Find where the given text appears and provide that cell's center as (X, Y) coordinate. 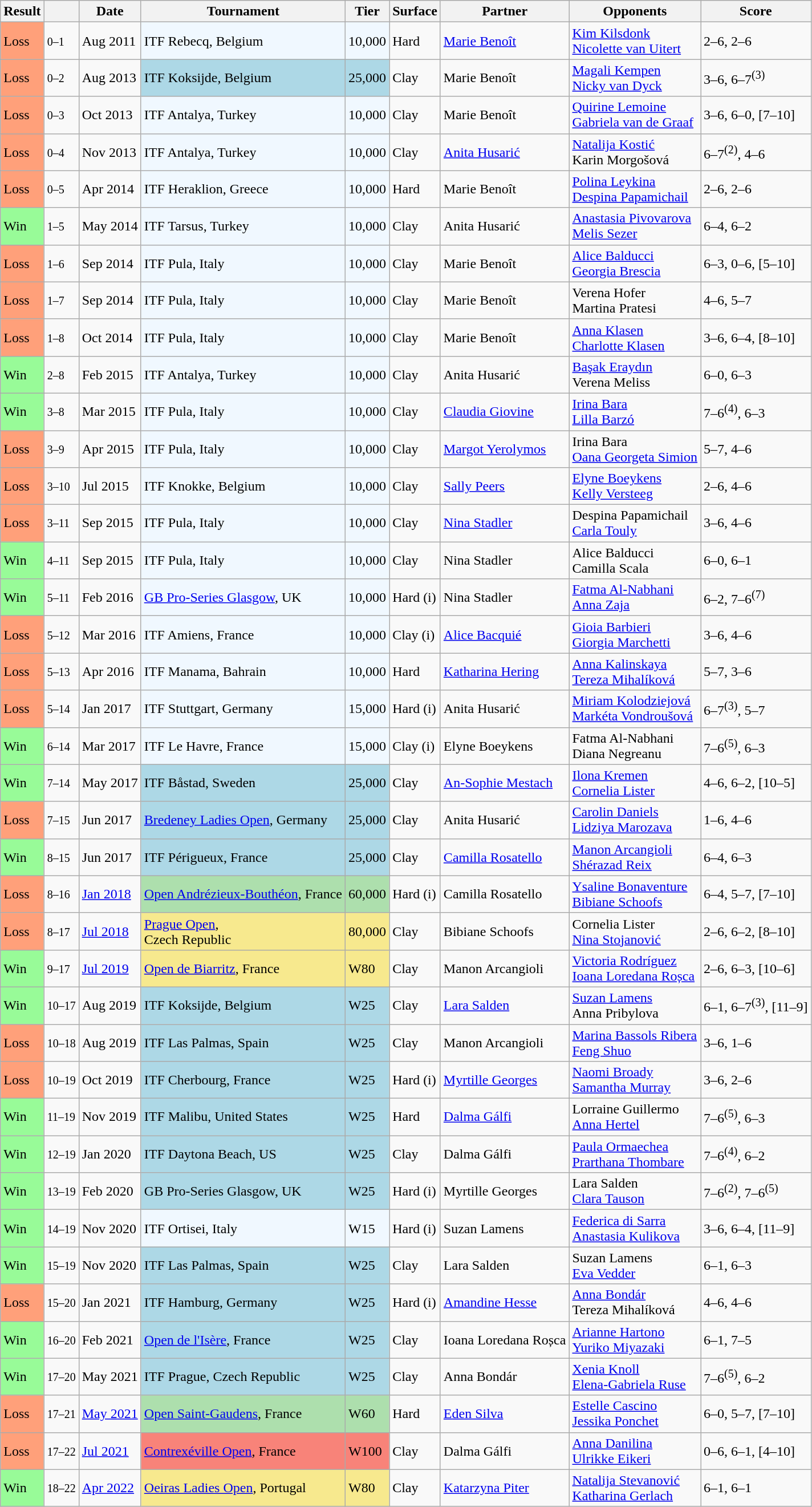
Date (109, 11)
Anna Klasen Charlotte Klasen (635, 338)
Bibiane Schoofs (505, 931)
Alice Balducci Georgia Brescia (635, 264)
Elyne Boeykens (505, 746)
W100 (367, 1451)
6–0, 5–7, [7–10] (756, 1413)
Anna Kalinskaya Tereza Mihalíková (635, 672)
9–17 (62, 969)
May 2017 (109, 783)
Katharina Hering (505, 672)
ITF Malibu, United States (243, 1117)
ITF Cherbourg, France (243, 1080)
Feb 2021 (109, 1339)
Irina Bara Lilla Barzó (635, 412)
Nov 2019 (109, 1117)
Opponents (635, 11)
4–11 (62, 560)
3–6, 1–6 (756, 1043)
6–7(3), 5–7 (756, 708)
Xenia Knoll Elena-Gabriela Ruse (635, 1377)
1–7 (62, 300)
3–6, 6–4, [8–10] (756, 338)
6–0, 6–1 (756, 560)
Oct 2014 (109, 338)
ITF Rebecq, Belgium (243, 41)
Feb 2015 (109, 374)
Oct 2013 (109, 115)
2–6, 6–3, [10–6] (756, 969)
1–6, 4–6 (756, 820)
17–21 (62, 1413)
7–6(4), 6–3 (756, 412)
Paula Ormaechea Prarthana Thombare (635, 1154)
An-Sophie Mestach (505, 783)
5–13 (62, 672)
Apr 2016 (109, 672)
Fatma Al-Nabhani Anna Zaja (635, 598)
Magali Kempen Nicky van Dyck (635, 78)
2–6, 6–2, [8–10] (756, 931)
Claudia Giovine (505, 412)
Surface (415, 11)
6–3, 0–6, [5–10] (756, 264)
Verena Hofer Martina Pratesi (635, 300)
Mar 2017 (109, 746)
10–17 (62, 1005)
Jul 2018 (109, 931)
17–20 (62, 1377)
5–11 (62, 598)
ITF Périgueux, France (243, 857)
8–17 (62, 931)
5–7, 4–6 (756, 448)
6–1, 6–3 (756, 1265)
18–22 (62, 1488)
Margot Yerolymos (505, 448)
5–14 (62, 708)
3–6, 6–4, [11–9] (756, 1229)
2–8 (62, 374)
3–6, 6–0, [7–10] (756, 115)
Katarzyna Piter (505, 1488)
Nov 2013 (109, 152)
15–19 (62, 1265)
7–15 (62, 820)
Open Andrézieux-Bouthéon, France (243, 894)
Eden Silva (505, 1413)
Despina Papamichail Carla Touly (635, 524)
ITF Heraklion, Greece (243, 189)
W15 (367, 1229)
Naomi Broady Samantha Murray (635, 1080)
Suzan Lamens (505, 1229)
Anna Danilina Ulrikke Eikeri (635, 1451)
Arianne Hartono Yuriko Miyazaki (635, 1339)
Alice Balducci Camilla Scala (635, 560)
3–6, 2–6 (756, 1080)
0–6, 6–1, [4–10] (756, 1451)
8–15 (62, 857)
3–11 (62, 524)
Manon Arcangioli Shérazad Reix (635, 857)
Natalija Kostić Karin Morgošová (635, 152)
Natalija Stevanović Katharina Gerlach (635, 1488)
Open de Biarritz, France (243, 969)
16–20 (62, 1339)
Anna Bondár Tereza Mihalíková (635, 1303)
Kim Kilsdonk Nicolette van Uitert (635, 41)
5–12 (62, 634)
1–8 (62, 338)
5–7, 3–6 (756, 672)
ITF Le Havre, France (243, 746)
ITF Ortisei, Italy (243, 1229)
ITF Daytona Beach, US (243, 1154)
6–1, 6–7(3), [11–9] (756, 1005)
Bredeney Ladies Open, Germany (243, 820)
Irina Bara Oana Georgeta Simion (635, 448)
6–1, 6–1 (756, 1488)
Quirine Lemoine Gabriela van de Graaf (635, 115)
4–6, 6–2, [10–5] (756, 783)
2–6, 4–6 (756, 486)
60,000 (367, 894)
Anna Bondár (505, 1377)
15–20 (62, 1303)
Ilona Kremen Cornelia Lister (635, 783)
Fatma Al-Nabhani Diana Negreanu (635, 746)
Estelle Cascino Jessika Ponchet (635, 1413)
Score (756, 11)
Aug 2011 (109, 41)
6–4, 5–7, [7–10] (756, 894)
Contrexéville Open, France (243, 1451)
3–8 (62, 412)
Lara Salden Clara Tauson (635, 1191)
6–1, 7–5 (756, 1339)
ITF Amiens, France (243, 634)
ITF Båstad, Sweden (243, 783)
Oeiras Ladies Open, Portugal (243, 1488)
W60 (367, 1413)
Jul 2021 (109, 1451)
7–6(2), 7–6(5) (756, 1191)
Tournament (243, 11)
ITF Stuttgart, Germany (243, 708)
Ysaline Bonaventure Bibiane Schoofs (635, 894)
0–2 (62, 78)
6–4, 6–3 (756, 857)
3–6, 6–7(3) (756, 78)
Jan 2021 (109, 1303)
Lorraine Guillermo Anna Hertel (635, 1117)
14–19 (62, 1229)
Başak Eraydın Verena Meliss (635, 374)
Suzan Lamens Anna Pribylova (635, 1005)
ITF Hamburg, Germany (243, 1303)
Federica di Sarra Anastasia Kulikova (635, 1229)
10–19 (62, 1080)
Aug 2013 (109, 78)
Jul 2015 (109, 486)
Elyne Boeykens Kelly Versteeg (635, 486)
Suzan Lamens Eva Vedder (635, 1265)
17–22 (62, 1451)
13–19 (62, 1191)
Victoria Rodríguez Ioana Loredana Roșca (635, 969)
10–18 (62, 1043)
Oct 2019 (109, 1080)
Anastasia Pivovarova Melis Sezer (635, 226)
Feb 2016 (109, 598)
6–4, 6–2 (756, 226)
3–10 (62, 486)
3–9 (62, 448)
Jan 2017 (109, 708)
Open de l'Isère, France (243, 1339)
Mar 2016 (109, 634)
1–5 (62, 226)
Apr 2014 (109, 189)
4–6, 5–7 (756, 300)
Jul 2019 (109, 969)
ITF Knokke, Belgium (243, 486)
11–19 (62, 1117)
ITF Manama, Bahrain (243, 672)
0–4 (62, 152)
Jan 2018 (109, 894)
0–3 (62, 115)
6–14 (62, 746)
ITF Tarsus, Turkey (243, 226)
6–2, 7–6(7) (756, 598)
Gioia Barbieri Giorgia Marchetti (635, 634)
Jan 2020 (109, 1154)
Open Saint-Gaudens, France (243, 1413)
Alice Bacquié (505, 634)
Mar 2015 (109, 412)
Miriam Kolodziejová Markéta Vondroušová (635, 708)
Prague Open, Czech Republic (243, 931)
0–1 (62, 41)
80,000 (367, 931)
6–7(2), 4–6 (756, 152)
Sally Peers (505, 486)
Polina Leykina Despina Papamichail (635, 189)
Marina Bassols Ribera Feng Shuo (635, 1043)
ITF Prague, Czech Republic (243, 1377)
Result (22, 11)
0–5 (62, 189)
Carolin Daniels Lidziya Marozava (635, 820)
Apr 2015 (109, 448)
Feb 2020 (109, 1191)
May 2014 (109, 226)
Apr 2022 (109, 1488)
7–6(5), 6–2 (756, 1377)
Amandine Hesse (505, 1303)
12–19 (62, 1154)
8–16 (62, 894)
7–14 (62, 783)
Tier (367, 11)
7–6(4), 6–2 (756, 1154)
Cornelia Lister Nina Stojanović (635, 931)
4–6, 4–6 (756, 1303)
Partner (505, 11)
1–6 (62, 264)
Ioana Loredana Roșca (505, 1339)
6–0, 6–3 (756, 374)
